Search for the cell housing the specified text and yield its [x, y] center coordinate. 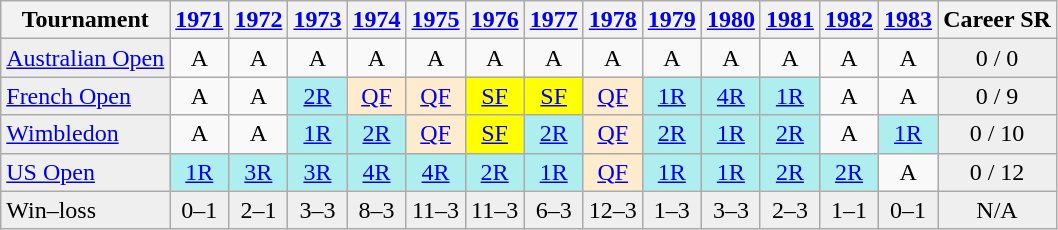
1974 [376, 20]
Win–loss [86, 210]
8–3 [376, 210]
1979 [672, 20]
0 / 12 [998, 172]
1976 [494, 20]
0 / 10 [998, 134]
1978 [612, 20]
1977 [554, 20]
Career SR [998, 20]
2–3 [790, 210]
0 / 9 [998, 96]
6–3 [554, 210]
1975 [436, 20]
1980 [730, 20]
1983 [908, 20]
Australian Open [86, 58]
1–1 [848, 210]
1–3 [672, 210]
1981 [790, 20]
12–3 [612, 210]
0 / 0 [998, 58]
1971 [200, 20]
French Open [86, 96]
Tournament [86, 20]
2–1 [258, 210]
1982 [848, 20]
Wimbledon [86, 134]
1972 [258, 20]
N/A [998, 210]
1973 [318, 20]
US Open [86, 172]
